Output the [X, Y] coordinate of the center of the cell containing the given text.  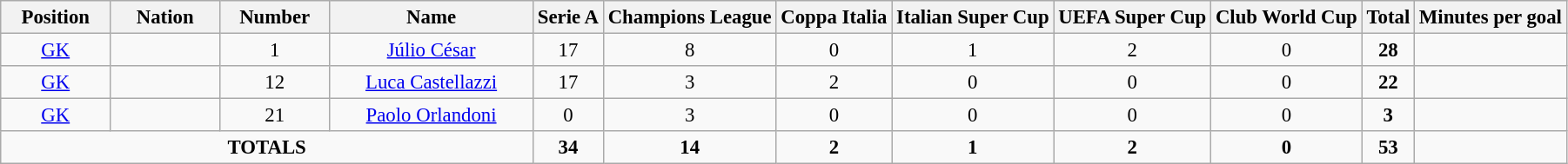
53 [1388, 148]
UEFA Super Cup [1133, 17]
Number [275, 17]
12 [275, 82]
Júlio César [432, 50]
28 [1388, 50]
Champions League [689, 17]
Italian Super Cup [973, 17]
Club World Cup [1287, 17]
21 [275, 115]
Minutes per goal [1491, 17]
Coppa Italia [834, 17]
TOTALS [267, 148]
Nation [165, 17]
34 [569, 148]
Serie A [569, 17]
Total [1388, 17]
Position [56, 17]
Luca Castellazzi [432, 82]
Paolo Orlandoni [432, 115]
22 [1388, 82]
Name [432, 17]
8 [689, 50]
14 [689, 148]
